Locate the cell with the specified text and output its [X, Y] center coordinate. 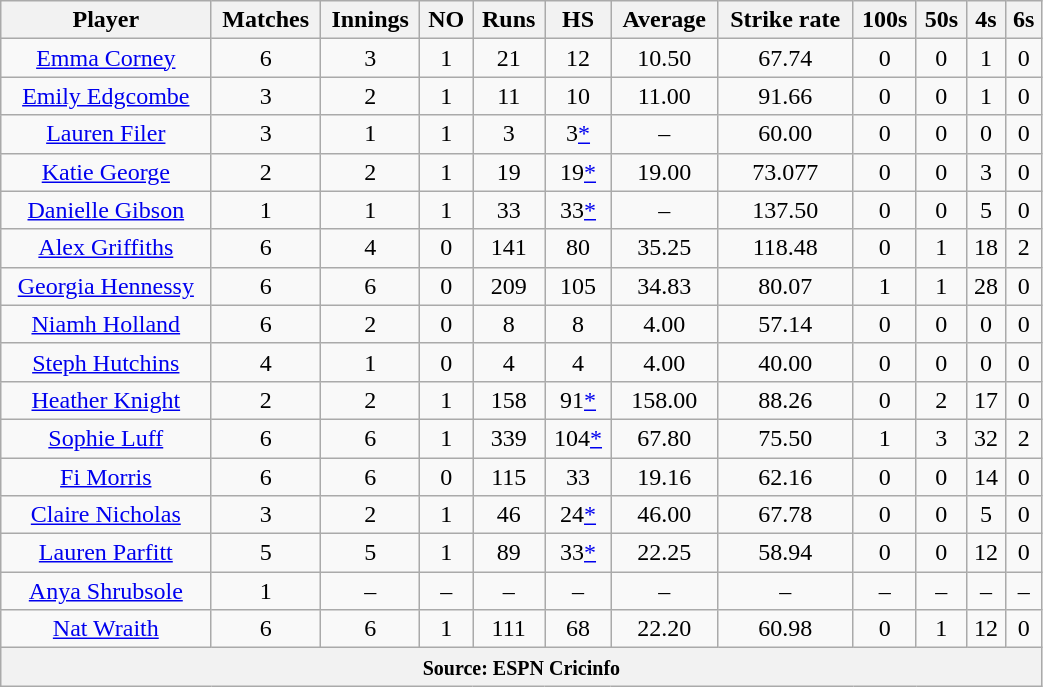
50s [941, 20]
NO [446, 20]
91* [578, 400]
46.00 [664, 515]
10 [578, 96]
67.78 [785, 515]
73.077 [785, 172]
58.94 [785, 553]
Emily Edgcombe [106, 96]
18 [986, 248]
46 [509, 515]
Claire Nicholas [106, 515]
Emma Corney [106, 58]
118.48 [785, 248]
19 [509, 172]
Katie George [106, 172]
57.14 [785, 324]
60.00 [785, 134]
75.50 [785, 438]
6s [1024, 20]
67.80 [664, 438]
3* [578, 134]
Strike rate [785, 20]
19* [578, 172]
67.74 [785, 58]
158 [509, 400]
111 [509, 629]
34.83 [664, 286]
32 [986, 438]
91.66 [785, 96]
Steph Hutchins [106, 362]
28 [986, 286]
10.50 [664, 58]
Alex Griffiths [106, 248]
Lauren Filer [106, 134]
11.00 [664, 96]
Innings [370, 20]
Anya Shrubsole [106, 591]
Runs [509, 20]
Fi Morris [106, 477]
209 [509, 286]
17 [986, 400]
21 [509, 58]
Nat Wraith [106, 629]
89 [509, 553]
115 [509, 477]
HS [578, 20]
68 [578, 629]
14 [986, 477]
339 [509, 438]
60.98 [785, 629]
Source: ESPN Cricinfo [522, 667]
Sophie Luff [106, 438]
35.25 [664, 248]
Heather Knight [106, 400]
80.07 [785, 286]
19.16 [664, 477]
Matches [266, 20]
Danielle Gibson [106, 210]
Player [106, 20]
22.25 [664, 553]
Georgia Hennessy [106, 286]
24* [578, 515]
62.16 [785, 477]
104* [578, 438]
Niamh Holland [106, 324]
Lauren Parfitt [106, 553]
Average [664, 20]
4s [986, 20]
141 [509, 248]
11 [509, 96]
137.50 [785, 210]
19.00 [664, 172]
88.26 [785, 400]
100s [884, 20]
158.00 [664, 400]
22.20 [664, 629]
80 [578, 248]
105 [578, 286]
40.00 [785, 362]
